Return [X, Y] of the center of cell containing provided text 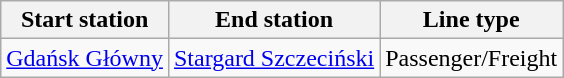
Gdańsk Główny [85, 58]
Start station [85, 20]
Passenger/Freight [472, 58]
Line type [472, 20]
Stargard Szczeciński [274, 58]
End station [274, 20]
